Capture the cell that displays the provided text and extract its [x, y] central coordinate. 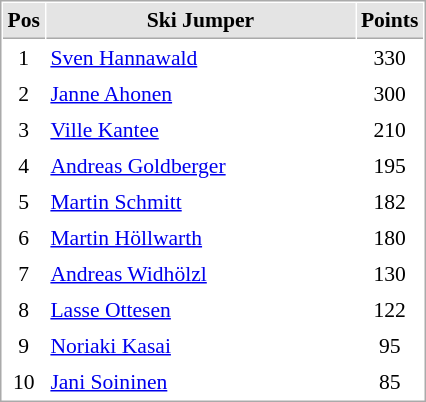
9 [24, 345]
Ski Jumper [200, 21]
95 [390, 345]
Sven Hannawald [200, 57]
8 [24, 309]
Noriaki Kasai [200, 345]
Martin Höllwarth [200, 237]
Andreas Goldberger [200, 165]
122 [390, 309]
Ville Kantee [200, 129]
195 [390, 165]
Points [390, 21]
7 [24, 273]
300 [390, 93]
5 [24, 201]
130 [390, 273]
182 [390, 201]
4 [24, 165]
330 [390, 57]
10 [24, 381]
Pos [24, 21]
1 [24, 57]
Martin Schmitt [200, 201]
3 [24, 129]
Lasse Ottesen [200, 309]
Janne Ahonen [200, 93]
2 [24, 93]
85 [390, 381]
Andreas Widhölzl [200, 273]
Jani Soininen [200, 381]
6 [24, 237]
180 [390, 237]
210 [390, 129]
